Provide the (x, y) coordinate of the cell's center where the given text is located.  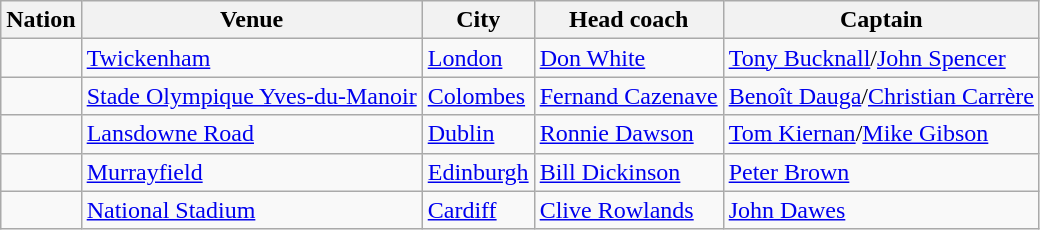
Head coach (628, 20)
Captain (881, 20)
Venue (252, 20)
Colombes (478, 96)
Cardiff (478, 210)
Twickenham (252, 58)
Bill Dickinson (628, 172)
Ronnie Dawson (628, 134)
City (478, 20)
Fernand Cazenave (628, 96)
Tom Kiernan/Mike Gibson (881, 134)
Clive Rowlands (628, 210)
London (478, 58)
Stade Olympique Yves-du-Manoir (252, 96)
Murrayfield (252, 172)
Edinburgh (478, 172)
Nation (41, 20)
Don White (628, 58)
National Stadium (252, 210)
Benoît Dauga/Christian Carrère (881, 96)
Lansdowne Road (252, 134)
Tony Bucknall/John Spencer (881, 58)
Peter Brown (881, 172)
Dublin (478, 134)
John Dawes (881, 210)
